Search for the cell housing the specified text and yield its [X, Y] center coordinate. 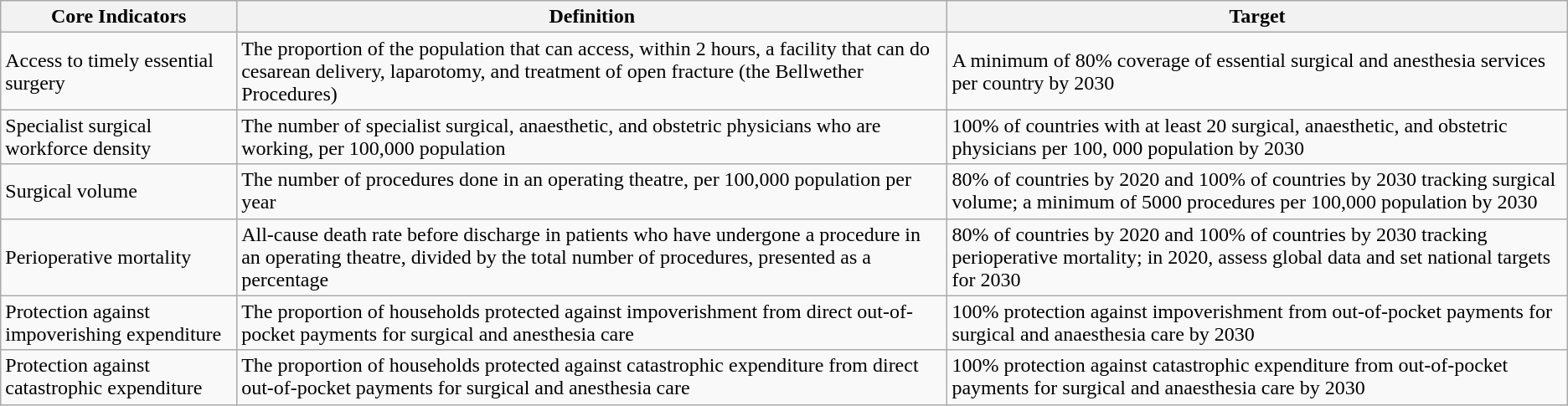
Perioperative mortality [119, 257]
The number of specialist surgical, anaesthetic, and obstetric physicians who are working, per 100,000 population [592, 137]
100% of countries with at least 20 surgical, anaesthetic, and obstetric physicians per 100, 000 population by 2030 [1257, 137]
The proportion of households protected against impoverishment from direct out-of-pocket payments for surgical and anesthesia care [592, 323]
100% protection against impoverishment from out-of-pocket payments for surgical and anaesthesia care by 2030 [1257, 323]
The number of procedures done in an operating theatre, per 100,000 population per year [592, 191]
Surgical volume [119, 191]
100% protection against catastrophic expenditure from out-of-pocket payments for surgical and anaesthesia care by 2030 [1257, 377]
Specialist surgical workforce density [119, 137]
Definition [592, 17]
Protection against impoverishing expenditure [119, 323]
80% of countries by 2020 and 100% of countries by 2030 tracking surgical volume; a minimum of 5000 procedures per 100,000 population by 2030 [1257, 191]
Core Indicators [119, 17]
A minimum of 80% coverage of essential surgical and anesthesia services per country by 2030 [1257, 71]
Access to timely essential surgery [119, 71]
The proportion of households protected against catastrophic expenditure from direct out-of-pocket payments for surgical and anesthesia care [592, 377]
Protection against catastrophic expenditure [119, 377]
Target [1257, 17]
